Identify which cell holds the provided text, then report its [X, Y] central coordinate. 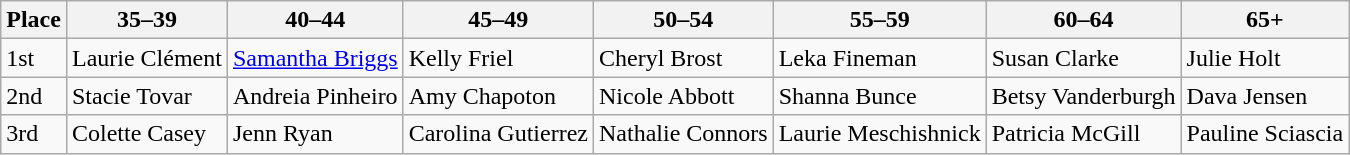
2nd [34, 96]
50–54 [683, 20]
Place [34, 20]
45–49 [498, 20]
Jenn Ryan [315, 134]
Stacie Tovar [146, 96]
40–44 [315, 20]
Dava Jensen [1265, 96]
35–39 [146, 20]
Leka Fineman [880, 58]
Julie Holt [1265, 58]
Betsy Vanderburgh [1084, 96]
Patricia McGill [1084, 134]
3rd [34, 134]
60–64 [1084, 20]
Amy Chapoton [498, 96]
Laurie Meschishnick [880, 134]
Colette Casey [146, 134]
Nathalie Connors [683, 134]
55–59 [880, 20]
Kelly Friel [498, 58]
65+ [1265, 20]
Susan Clarke [1084, 58]
Andreia Pinheiro [315, 96]
1st [34, 58]
Shanna Bunce [880, 96]
Carolina Gutierrez [498, 134]
Samantha Briggs [315, 58]
Nicole Abbott [683, 96]
Pauline Sciascia [1265, 134]
Laurie Clément [146, 58]
Cheryl Brost [683, 58]
